For the text-containing cell, return its midpoint in [X, Y] coordinate format. 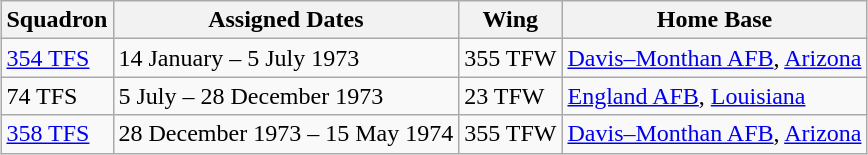
Squadron [57, 20]
5 July – 28 December 1973 [286, 96]
358 TFS [57, 134]
23 TFW [510, 96]
England AFB, Louisiana [714, 96]
74 TFS [57, 96]
Assigned Dates [286, 20]
Wing [510, 20]
28 December 1973 – 15 May 1974 [286, 134]
14 January – 5 July 1973 [286, 58]
354 TFS [57, 58]
Home Base [714, 20]
